Determine the (x, y) coordinate at the center of the cell enclosing the given text.  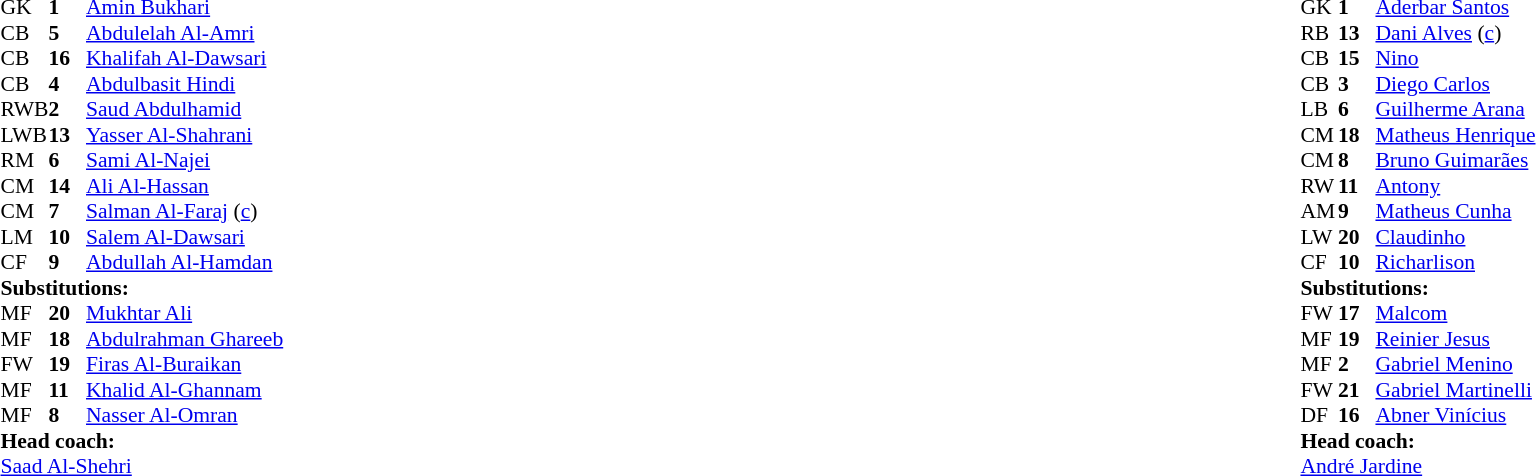
21 (1357, 390)
Khalifah Al-Dawsari (184, 59)
Diego Carlos (1455, 84)
Abdulbasit Hindi (184, 84)
DF (1319, 415)
Ali Al-Hassan (184, 186)
LB (1319, 109)
AM (1319, 211)
Khalid Al-Ghannam (184, 390)
Nasser Al-Omran (184, 415)
Dani Alves (c) (1455, 33)
Saud Abdulhamid (184, 109)
Gabriel Menino (1455, 365)
LWB (24, 135)
Abdulrahman Ghareeb (184, 339)
RW (1319, 186)
Matheus Cunha (1455, 211)
RWB (24, 109)
Yasser Al-Shahrani (184, 135)
Abner Vinícius (1455, 415)
Antony (1455, 186)
Firas Al-Buraikan (184, 365)
17 (1357, 313)
Salem Al-Dawsari (184, 237)
Nino (1455, 59)
Abdullah Al-Hamdan (184, 263)
Richarlison (1455, 263)
Claudinho (1455, 237)
Malcom (1455, 313)
4 (67, 84)
Mukhtar Ali (184, 313)
LW (1319, 237)
RM (24, 161)
Gabriel Martinelli (1455, 390)
Sami Al-Najei (184, 161)
Guilherme Arana (1455, 109)
14 (67, 186)
15 (1357, 59)
5 (67, 33)
Salman Al-Faraj (c) (184, 211)
RB (1319, 33)
3 (1357, 84)
7 (67, 211)
LM (24, 237)
Bruno Guimarães (1455, 161)
Reinier Jesus (1455, 339)
Matheus Henrique (1455, 135)
Abdulelah Al-Amri (184, 33)
